Return [X, Y] of the center of cell containing provided text 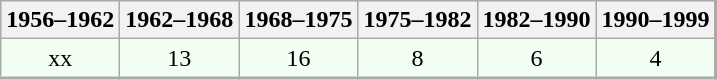
1975–1982 [418, 20]
1990–1999 [656, 20]
1956–1962 [60, 20]
8 [418, 58]
13 [180, 58]
1982–1990 [536, 20]
4 [656, 58]
1968–1975 [298, 20]
6 [536, 58]
1962–1968 [180, 20]
xx [60, 58]
16 [298, 58]
